Capture the cell that displays the provided text and extract its [x, y] central coordinate. 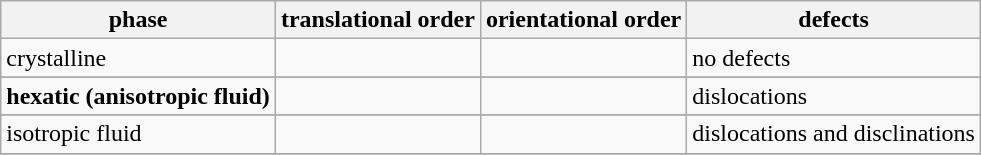
hexatic (anisotropic fluid) [138, 96]
crystalline [138, 58]
dislocations and disclinations [834, 134]
no defects [834, 58]
translational order [378, 20]
phase [138, 20]
defects [834, 20]
dislocations [834, 96]
isotropic fluid [138, 134]
orientational order [583, 20]
